Capture the cell that displays the provided text and extract its (X, Y) central coordinate. 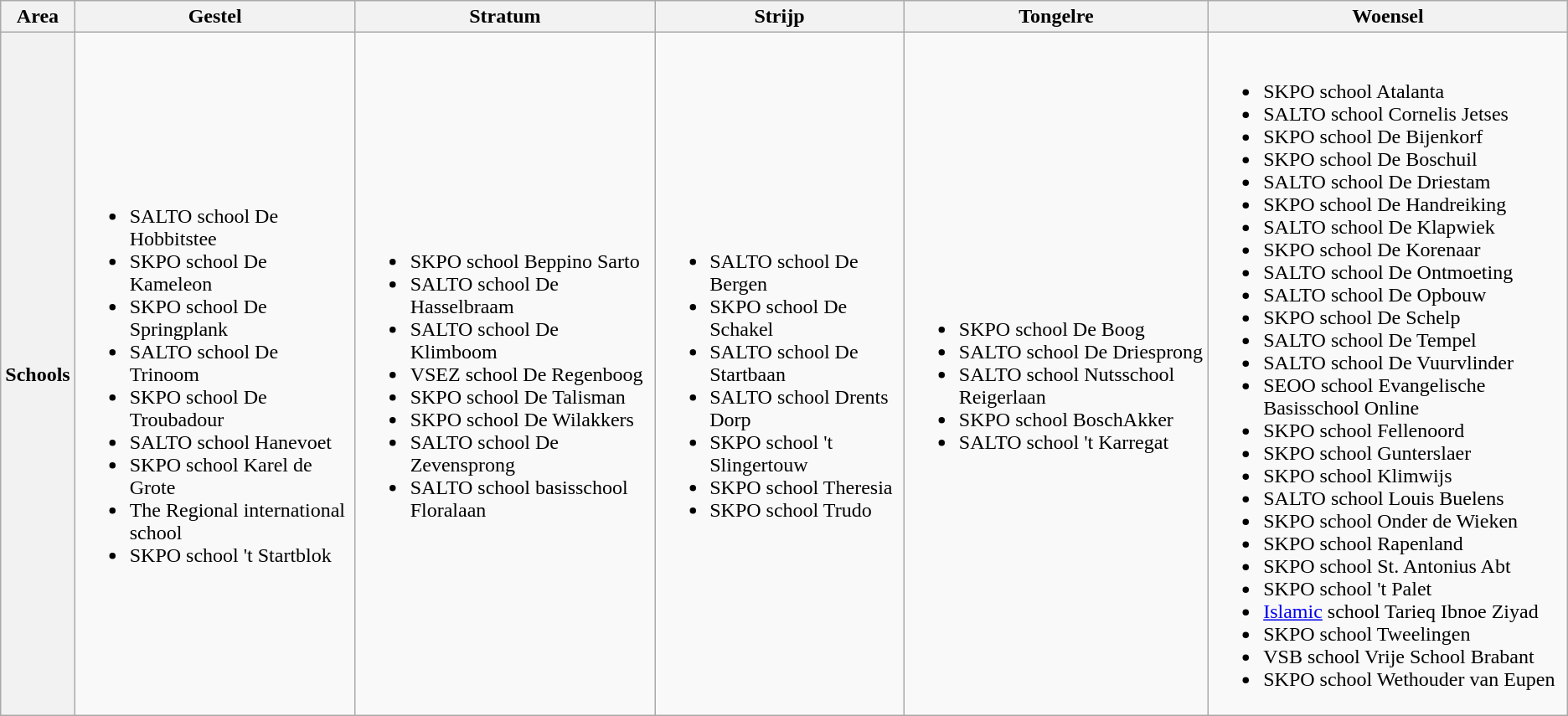
Stratum (505, 17)
Woensel (1389, 17)
Gestel (214, 17)
Strijp (780, 17)
Schools (38, 373)
SKPO school De BoogSALTO school De DriesprongSALTO school Nutsschool ReigerlaanSKPO school BoschAkkerSALTO school 't Karregat (1055, 373)
Tongelre (1055, 17)
Area (38, 17)
